Extract the (x, y) coordinate from the center of the cell holding the provided text.  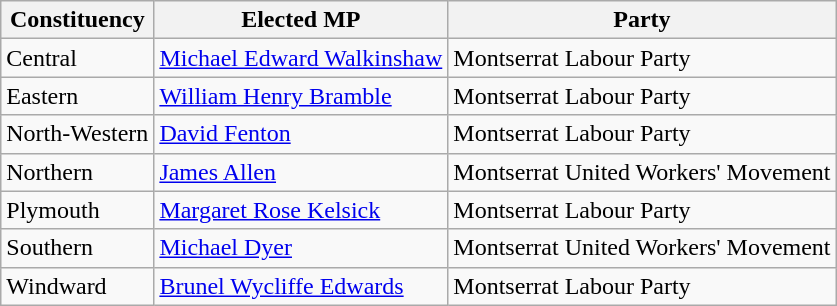
Margaret Rose Kelsick (301, 210)
James Allen (301, 172)
David Fenton (301, 134)
William Henry Bramble (301, 96)
Northern (78, 172)
Party (642, 20)
Central (78, 58)
Plymouth (78, 210)
Michael Dyer (301, 248)
Windward (78, 286)
Constituency (78, 20)
Southern (78, 248)
Elected MP (301, 20)
Eastern (78, 96)
North-Western (78, 134)
Brunel Wycliffe Edwards (301, 286)
Michael Edward Walkinshaw (301, 58)
